Find where the given text appears and provide that cell's center as [x, y] coordinate. 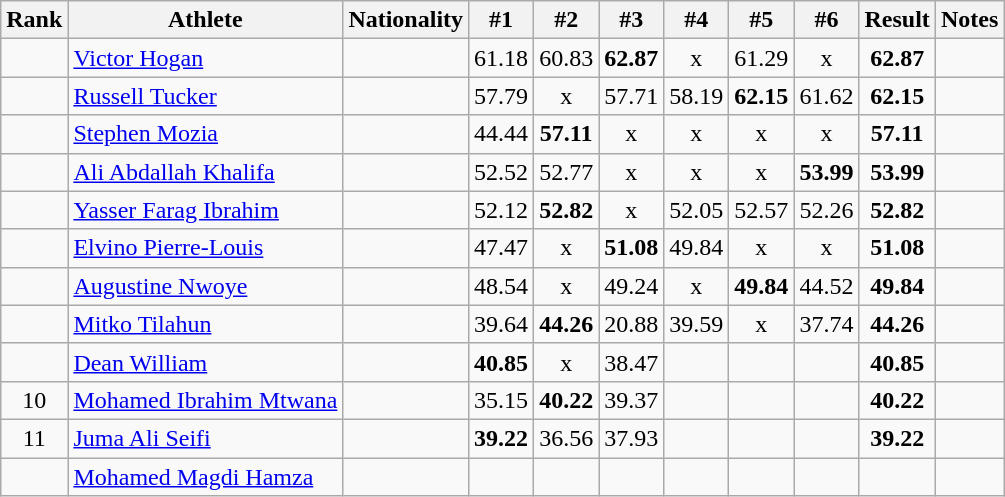
Elvino Pierre-Louis [206, 248]
61.18 [502, 58]
36.56 [566, 438]
Nationality [406, 20]
37.74 [826, 324]
44.52 [826, 286]
10 [34, 400]
Augustine Nwoye [206, 286]
57.79 [502, 96]
#2 [566, 20]
38.47 [632, 362]
35.15 [502, 400]
58.19 [696, 96]
60.83 [566, 58]
39.37 [632, 400]
Notes [969, 20]
#6 [826, 20]
Athlete [206, 20]
#4 [696, 20]
#3 [632, 20]
52.52 [502, 172]
#5 [762, 20]
37.93 [632, 438]
11 [34, 438]
Result [897, 20]
20.88 [632, 324]
52.05 [696, 210]
Mohamed Magdi Hamza [206, 477]
61.29 [762, 58]
Ali Abdallah Khalifa [206, 172]
47.47 [502, 248]
Victor Hogan [206, 58]
39.64 [502, 324]
Yasser Farag Ibrahim [206, 210]
52.77 [566, 172]
52.26 [826, 210]
Dean William [206, 362]
57.71 [632, 96]
Rank [34, 20]
Mohamed Ibrahim Mtwana [206, 400]
Stephen Mozia [206, 134]
#1 [502, 20]
Juma Ali Seifi [206, 438]
48.54 [502, 286]
49.24 [632, 286]
Mitko Tilahun [206, 324]
61.62 [826, 96]
44.44 [502, 134]
52.57 [762, 210]
52.12 [502, 210]
39.59 [696, 324]
Russell Tucker [206, 96]
